Return (X, Y) of the center of cell containing provided text 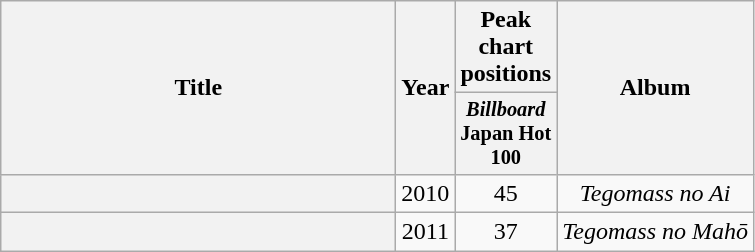
Title (198, 88)
Tegomass no Mahō (656, 232)
2010 (426, 193)
2011 (426, 232)
Album (656, 88)
Tegomass no Ai (656, 193)
Peak chart positions (506, 47)
Year (426, 88)
45 (506, 193)
Billboard Japan Hot 100 (506, 134)
37 (506, 232)
